Pinpoint the cell where the given text exists, returning its (x, y) midpoint coordinate. 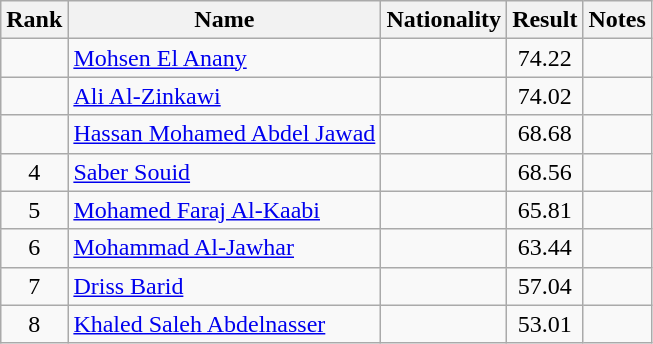
Rank (34, 20)
63.44 (545, 248)
Driss Barid (224, 286)
7 (34, 286)
65.81 (545, 210)
Result (545, 20)
Hassan Mohamed Abdel Jawad (224, 134)
Saber Souid (224, 172)
8 (34, 324)
Ali Al-Zinkawi (224, 96)
6 (34, 248)
74.22 (545, 58)
57.04 (545, 286)
Khaled Saleh Abdelnasser (224, 324)
Name (224, 20)
53.01 (545, 324)
Mohamed Faraj Al-Kaabi (224, 210)
68.56 (545, 172)
4 (34, 172)
Notes (617, 20)
Mohsen El Anany (224, 58)
74.02 (545, 96)
Mohammad Al-Jawhar (224, 248)
5 (34, 210)
68.68 (545, 134)
Nationality (444, 20)
